Output the [x, y] coordinate of the center of the cell containing the given text.  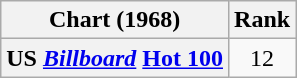
Rank [262, 20]
Chart (1968) [115, 20]
12 [262, 58]
US Billboard Hot 100 [115, 58]
